Search for the cell housing the specified text and yield its (x, y) center coordinate. 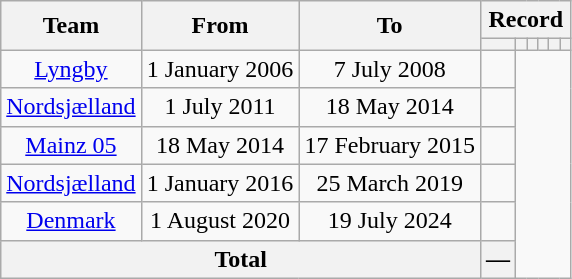
Team (71, 26)
Total (241, 259)
Mainz 05 (71, 145)
Denmark (71, 221)
1 July 2011 (220, 107)
1 January 2006 (220, 69)
— (498, 259)
25 March 2019 (390, 183)
1 January 2016 (220, 183)
19 July 2024 (390, 221)
From (220, 26)
7 July 2008 (390, 69)
17 February 2015 (390, 145)
Lyngby (71, 69)
1 August 2020 (220, 221)
Record (526, 20)
To (390, 26)
